Capture the cell that displays the provided text and extract its [x, y] central coordinate. 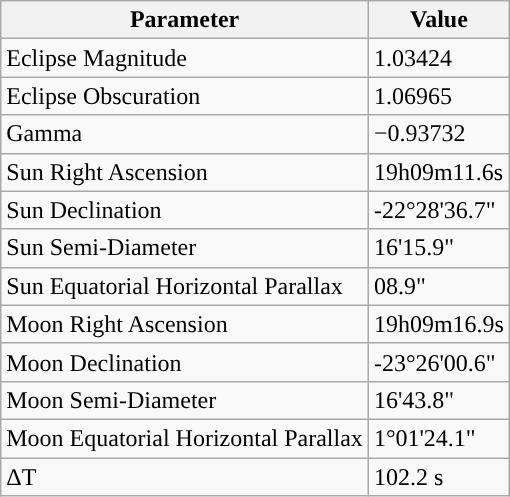
Gamma [185, 134]
19h09m11.6s [438, 172]
19h09m16.9s [438, 324]
Value [438, 20]
16'15.9" [438, 248]
−0.93732 [438, 134]
Sun Declination [185, 210]
Eclipse Obscuration [185, 96]
1.06965 [438, 96]
Moon Semi-Diameter [185, 400]
-22°28'36.7" [438, 210]
Moon Equatorial Horizontal Parallax [185, 438]
Sun Semi-Diameter [185, 248]
Parameter [185, 20]
08.9" [438, 286]
Eclipse Magnitude [185, 58]
-23°26'00.6" [438, 362]
1.03424 [438, 58]
Moon Right Ascension [185, 324]
1°01'24.1" [438, 438]
ΔT [185, 477]
102.2 s [438, 477]
Sun Equatorial Horizontal Parallax [185, 286]
Moon Declination [185, 362]
16'43.8" [438, 400]
Sun Right Ascension [185, 172]
